From the cell containing the given text, extract its center point as (x, y) coordinate. 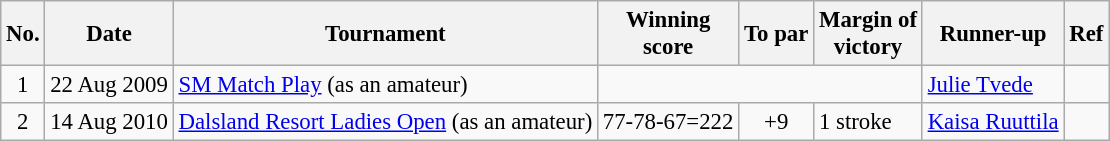
Julie Tvede (993, 85)
77-78-67=222 (668, 122)
No. (23, 34)
Kaisa Ruuttila (993, 122)
Date (109, 34)
SM Match Play (as an amateur) (385, 85)
+9 (776, 122)
1 (23, 85)
14 Aug 2010 (109, 122)
2 (23, 122)
Tournament (385, 34)
1 stroke (868, 122)
Margin ofvictory (868, 34)
To par (776, 34)
Dalsland Resort Ladies Open (as an amateur) (385, 122)
Runner-up (993, 34)
Winningscore (668, 34)
22 Aug 2009 (109, 85)
Ref (1086, 34)
